Scan for the cell matching the given text and deliver its (X, Y) coordinate at center. 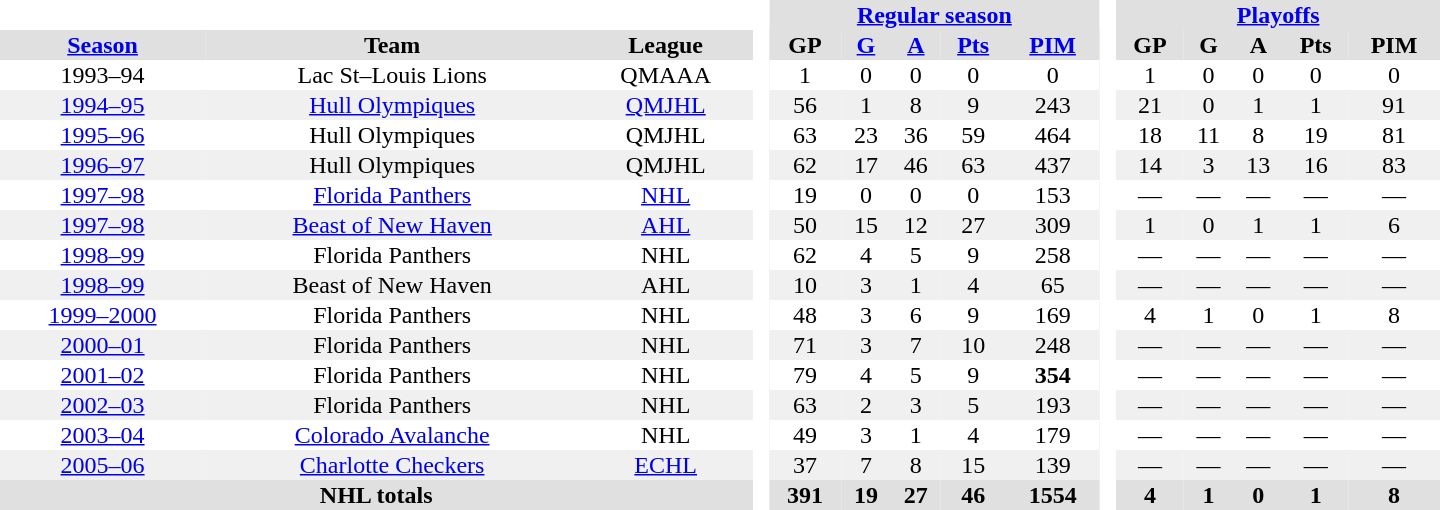
ECHL (666, 465)
1554 (1052, 495)
56 (805, 105)
Team (392, 45)
193 (1052, 405)
17 (866, 165)
49 (805, 435)
179 (1052, 435)
36 (916, 135)
21 (1150, 105)
2000–01 (102, 345)
464 (1052, 135)
1996–97 (102, 165)
2 (866, 405)
Playoffs (1278, 15)
1999–2000 (102, 315)
18 (1150, 135)
2001–02 (102, 375)
354 (1052, 375)
QMAAA (666, 75)
23 (866, 135)
248 (1052, 345)
2005–06 (102, 465)
153 (1052, 195)
71 (805, 345)
309 (1052, 225)
81 (1394, 135)
91 (1394, 105)
437 (1052, 165)
NHL totals (376, 495)
13 (1258, 165)
79 (805, 375)
1994–95 (102, 105)
1995–96 (102, 135)
139 (1052, 465)
243 (1052, 105)
League (666, 45)
169 (1052, 315)
Colorado Avalanche (392, 435)
2003–04 (102, 435)
65 (1052, 285)
16 (1316, 165)
37 (805, 465)
48 (805, 315)
258 (1052, 255)
50 (805, 225)
Season (102, 45)
2002–03 (102, 405)
Regular season (934, 15)
11 (1209, 135)
83 (1394, 165)
14 (1150, 165)
1993–94 (102, 75)
59 (974, 135)
12 (916, 225)
Lac St–Louis Lions (392, 75)
391 (805, 495)
Charlotte Checkers (392, 465)
